Capture the cell that displays the provided text and extract its (X, Y) central coordinate. 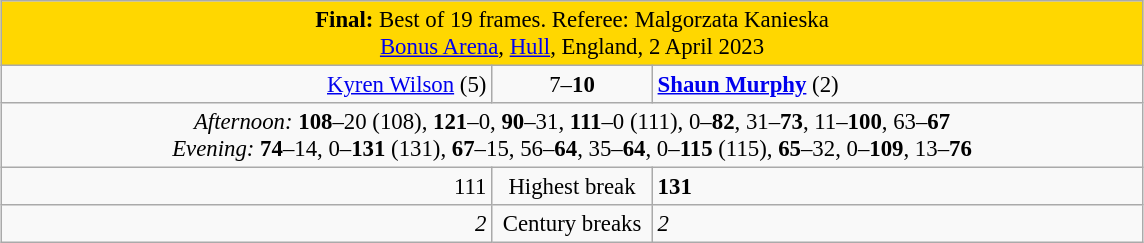
Final: Best of 19 frames. Referee: Malgorzata KanieskaBonus Arena, Hull, England, 2 April 2023 (572, 34)
Highest break (572, 187)
Kyren Wilson (5) (246, 85)
7–10 (572, 85)
111 (246, 187)
131 (898, 187)
Century breaks (572, 224)
Shaun Murphy (2) (898, 85)
